Locate the cell with the specified text and output its [x, y] center coordinate. 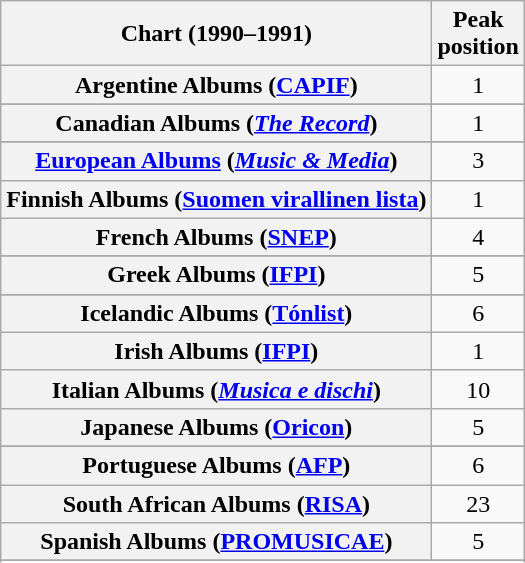
Chart (1990–1991) [216, 34]
Irish Albums (IFPI) [216, 351]
Icelandic Albums (Tónlist) [216, 313]
3 [478, 161]
Greek Albums (IFPI) [216, 275]
South African Albums (RISA) [216, 503]
Japanese Albums (Oricon) [216, 427]
Finnish Albums (Suomen virallinen lista) [216, 199]
10 [478, 389]
4 [478, 237]
Peakposition [478, 34]
Canadian Albums (The Record) [216, 123]
23 [478, 503]
Spanish Albums (PROMUSICAE) [216, 542]
Italian Albums (Musica e dischi) [216, 389]
French Albums (SNEP) [216, 237]
European Albums (Music & Media) [216, 161]
Portuguese Albums (AFP) [216, 465]
Argentine Albums (CAPIF) [216, 85]
